Detect which cell encompasses the target text, then output its (X, Y) center coordinate. 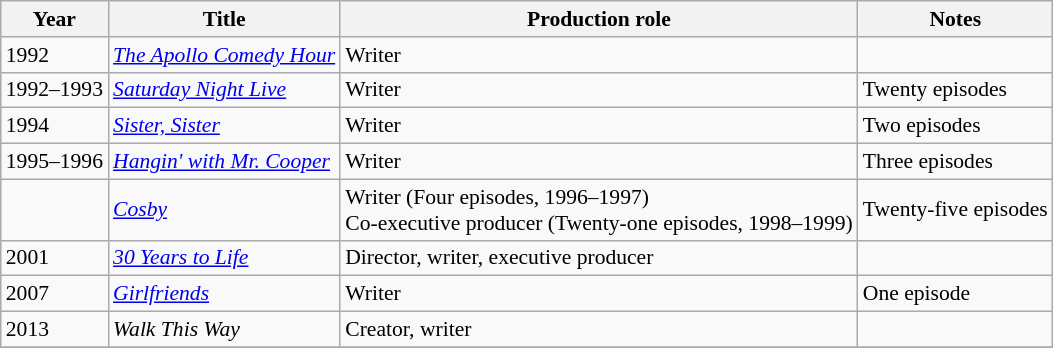
Girlfriends (224, 294)
One episode (956, 294)
Title (224, 19)
Twenty-five episodes (956, 210)
Cosby (224, 210)
Hangin' with Mr. Cooper (224, 162)
Director, writer, executive producer (599, 258)
Two episodes (956, 126)
2001 (54, 258)
Walk This Way (224, 330)
1992–1993 (54, 90)
Notes (956, 19)
Year (54, 19)
1994 (54, 126)
Creator, writer (599, 330)
Three episodes (956, 162)
The Apollo Comedy Hour (224, 55)
Twenty episodes (956, 90)
Sister, Sister (224, 126)
1992 (54, 55)
Writer (Four episodes, 1996–1997)Co-executive producer (Twenty-one episodes, 1998–1999) (599, 210)
2007 (54, 294)
Saturday Night Live (224, 90)
30 Years to Life (224, 258)
1995–1996 (54, 162)
Production role (599, 19)
2013 (54, 330)
